Return [x, y] of the center of cell containing provided text 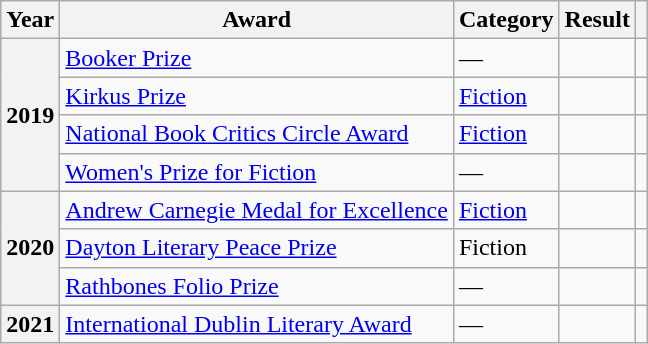
Booker Prize [257, 58]
Category [506, 20]
International Dublin Literary Award [257, 324]
Andrew Carnegie Medal for Excellence [257, 210]
Women's Prize for Fiction [257, 172]
Result [597, 20]
2019 [30, 115]
Dayton Literary Peace Prize [257, 248]
Kirkus Prize [257, 96]
Year [30, 20]
National Book Critics Circle Award [257, 134]
2020 [30, 248]
Rathbones Folio Prize [257, 286]
2021 [30, 324]
Award [257, 20]
